Find where the given text appears and provide that cell's center as [x, y] coordinate. 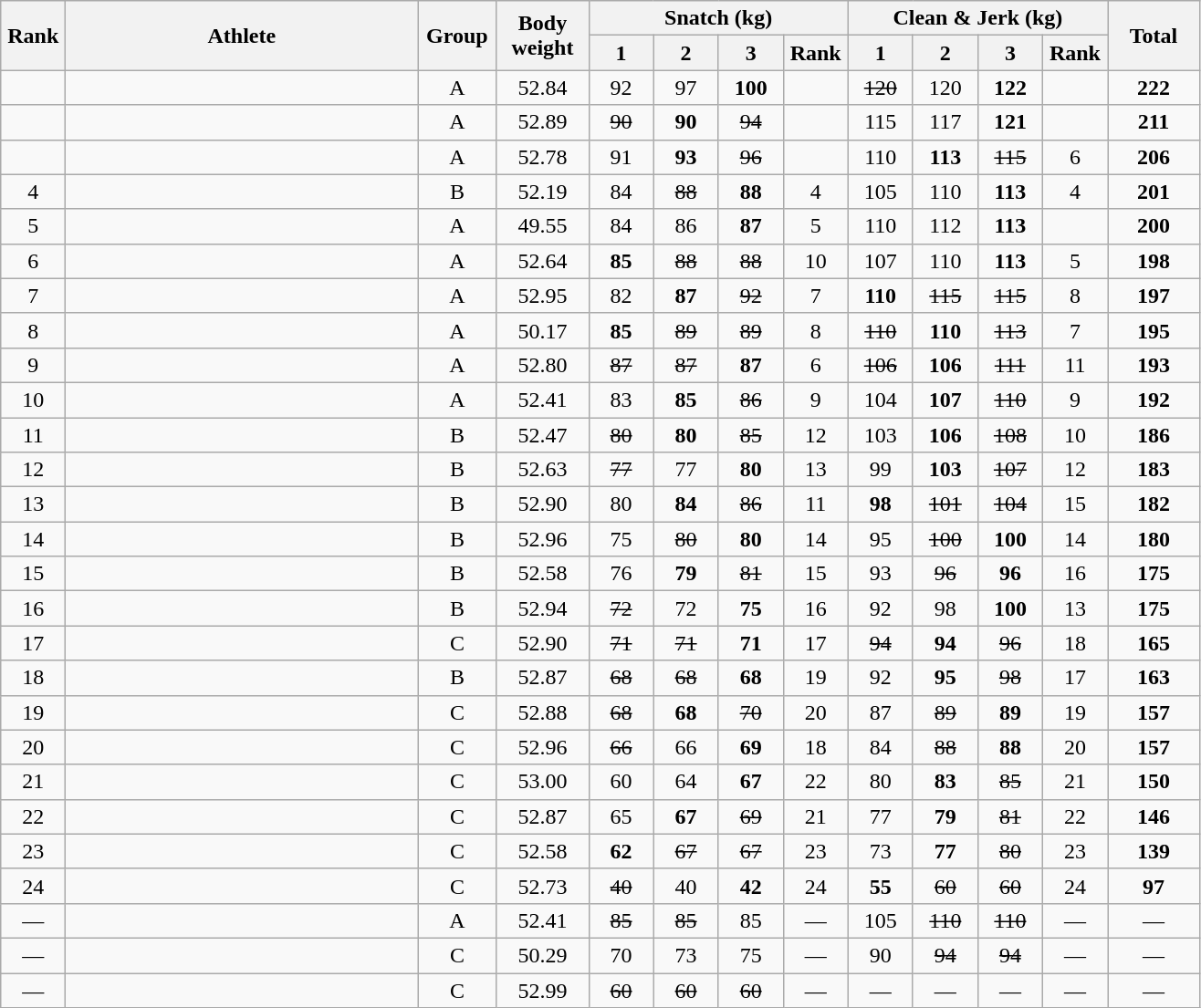
52.84 [542, 88]
82 [621, 296]
183 [1154, 470]
55 [880, 886]
193 [1154, 365]
52.99 [542, 990]
99 [880, 470]
76 [621, 574]
182 [1154, 504]
52.47 [542, 435]
52.78 [542, 157]
52.64 [542, 261]
101 [945, 504]
Athlete [242, 36]
201 [1154, 192]
222 [1154, 88]
139 [1154, 851]
112 [945, 226]
52.80 [542, 365]
Group [457, 36]
62 [621, 851]
192 [1154, 400]
52.89 [542, 122]
163 [1154, 678]
198 [1154, 261]
53.00 [542, 782]
150 [1154, 782]
117 [945, 122]
108 [1009, 435]
206 [1154, 157]
122 [1009, 88]
52.63 [542, 470]
Total [1154, 36]
211 [1154, 122]
197 [1154, 296]
50.17 [542, 330]
165 [1154, 643]
186 [1154, 435]
52.73 [542, 886]
64 [686, 782]
180 [1154, 539]
Body weight [542, 36]
52.88 [542, 712]
200 [1154, 226]
111 [1009, 365]
146 [1154, 816]
Snatch (kg) [718, 18]
91 [621, 157]
52.94 [542, 608]
52.19 [542, 192]
121 [1009, 122]
49.55 [542, 226]
65 [621, 816]
50.29 [542, 955]
Clean & Jerk (kg) [977, 18]
195 [1154, 330]
52.95 [542, 296]
42 [750, 886]
